Provide the [x, y] coordinate of the cell's center where the given text is located.  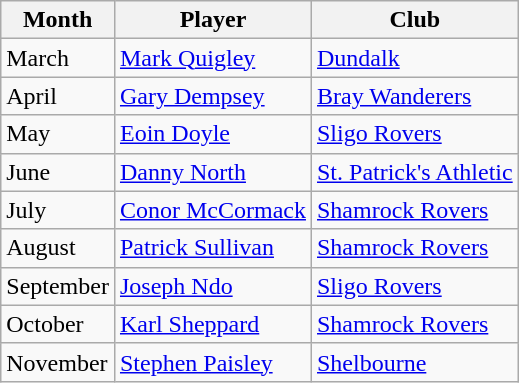
April [58, 96]
Karl Sheppard [212, 324]
St. Patrick's Athletic [414, 172]
Shelbourne [414, 362]
Conor McCormack [212, 210]
Danny North [212, 172]
October [58, 324]
March [58, 58]
July [58, 210]
May [58, 134]
Eoin Doyle [212, 134]
Joseph Ndo [212, 286]
Stephen Paisley [212, 362]
Patrick Sullivan [212, 248]
Player [212, 20]
Bray Wanderers [414, 96]
Gary Dempsey [212, 96]
August [58, 248]
June [58, 172]
November [58, 362]
Month [58, 20]
September [58, 286]
Club [414, 20]
Dundalk [414, 58]
Mark Quigley [212, 58]
